Scan for the cell matching the given text and deliver its [X, Y] coordinate at center. 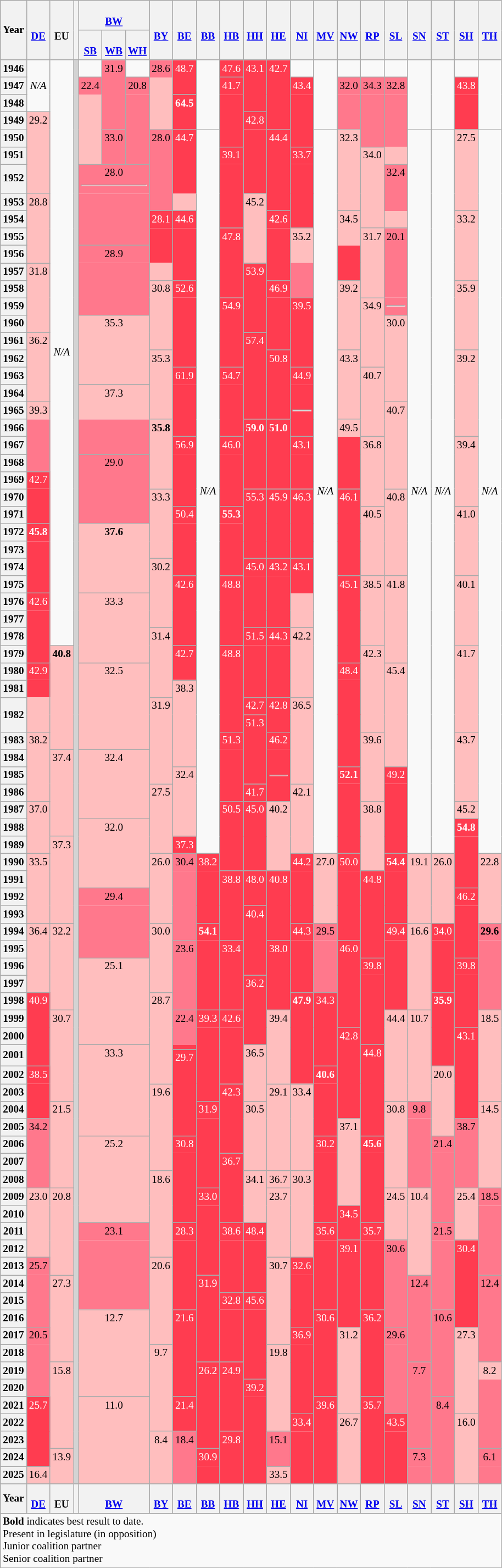
28.3 [185, 1231]
43.2 [278, 567]
1966 [14, 428]
15.1 [278, 1448]
41.0 [466, 541]
45.8 [38, 532]
1995 [14, 949]
1969 [14, 480]
2005 [14, 1127]
1974 [14, 567]
28.8 [38, 229]
37.6 [114, 558]
2024 [14, 1458]
1957 [14, 271]
1987 [14, 810]
2012 [14, 1249]
48.0 [255, 888]
34.9 [372, 333]
1971 [14, 515]
2006 [14, 1144]
28.7 [161, 1038]
1962 [14, 358]
1992 [14, 897]
44.6 [185, 219]
46.1 [349, 498]
1950 [14, 138]
57.4 [255, 341]
1972 [14, 532]
1991 [14, 880]
49.2 [395, 775]
23.6 [185, 949]
1996 [14, 966]
2016 [14, 1319]
24.5 [395, 1214]
19.6 [161, 1127]
35.8 [161, 454]
6.1 [490, 1458]
54.8 [466, 827]
32.5 [114, 705]
51.0 [278, 428]
WH [137, 45]
2014 [14, 1283]
1955 [14, 237]
53.9 [255, 271]
23.1 [114, 1231]
2020 [14, 1388]
64.5 [185, 112]
30.3 [302, 1214]
35.2 [302, 245]
51.5 [255, 637]
50.5 [232, 810]
31.7 [372, 263]
18.4 [185, 1440]
SB [90, 45]
1946 [14, 69]
52.6 [185, 289]
23.0 [38, 1223]
1953 [14, 202]
1988 [14, 827]
33.2 [466, 245]
32.6 [302, 1266]
16.6 [420, 966]
40.9 [38, 1001]
43.7 [466, 767]
1993 [14, 914]
39.5 [302, 307]
12.7 [114, 1353]
2000 [14, 1036]
29.0 [114, 463]
38.0 [278, 949]
33.7 [302, 155]
56.9 [185, 446]
44.7 [185, 138]
29.7 [185, 1058]
47.9 [302, 1001]
20.1 [395, 237]
1979 [14, 654]
36.4 [38, 958]
2021 [14, 1405]
15.8 [62, 1405]
2019 [14, 1371]
37.4 [62, 792]
21.6 [185, 1319]
1973 [14, 550]
1975 [14, 585]
1954 [14, 219]
7.3 [420, 1458]
1997 [14, 984]
2018 [14, 1353]
31.4 [161, 663]
45.9 [278, 498]
40.4 [255, 914]
19.8 [278, 1388]
54.1 [208, 932]
29.1 [278, 1127]
24.9 [232, 1371]
19.1 [420, 888]
1948 [14, 103]
34.2 [38, 1127]
47.8 [232, 237]
1951 [14, 155]
11.0 [114, 1440]
2007 [14, 1162]
1958 [14, 289]
54.7 [232, 376]
34.1 [255, 1197]
1949 [14, 121]
32.3 [349, 170]
40.6 [325, 1075]
2008 [14, 1179]
13.9 [62, 1466]
1983 [14, 741]
2013 [14, 1266]
48.7 [185, 77]
37.1 [349, 1162]
2022 [14, 1422]
52.1 [349, 775]
18.6 [161, 1214]
26.2 [208, 1371]
50.8 [278, 358]
50.4 [185, 515]
28.9 [114, 254]
8.2 [490, 1371]
1981 [14, 689]
2003 [14, 1092]
35.6 [325, 1231]
2010 [14, 1214]
38.3 [185, 723]
43.8 [466, 86]
1989 [14, 845]
9.7 [161, 1388]
2009 [14, 1197]
22.8 [490, 888]
1968 [14, 463]
49.4 [395, 932]
46.3 [302, 498]
10.4 [420, 1231]
38.6 [232, 1231]
20.5 [38, 1336]
2025 [14, 1475]
54.4 [395, 862]
1985 [14, 775]
2001 [14, 1055]
40.1 [466, 611]
1998 [14, 1001]
31.2 [349, 1370]
44.9 [302, 376]
29.2 [38, 153]
1963 [14, 376]
10.7 [420, 1055]
50.0 [349, 862]
37.0 [38, 827]
1986 [14, 793]
31.8 [38, 298]
29.8 [232, 1440]
44.2 [302, 862]
1982 [14, 714]
20.6 [161, 1301]
1984 [14, 758]
42.9 [38, 671]
43.5 [395, 1422]
28.6 [161, 69]
43.3 [349, 385]
27.0 [325, 888]
2011 [14, 1231]
46.9 [278, 289]
54.9 [232, 307]
43.4 [302, 86]
1952 [14, 179]
42.2 [302, 663]
36.8 [372, 471]
1978 [14, 637]
1967 [14, 446]
2017 [14, 1336]
2002 [14, 1075]
Bold indicates best result to date. Present in legislature (in opposition) Junior coalition partner Senior coalition partner [251, 1541]
47.6 [232, 69]
10.6 [443, 1319]
2015 [14, 1301]
25.2 [114, 1179]
26.7 [349, 1448]
25.4 [466, 1214]
45.4 [395, 714]
1999 [14, 1019]
40.2 [278, 836]
28.1 [161, 219]
1990 [14, 862]
1994 [14, 932]
1970 [14, 498]
23.7 [278, 1223]
1980 [14, 671]
59.0 [255, 428]
29.4 [114, 897]
1947 [14, 86]
WB [114, 45]
30.9 [208, 1458]
38.7 [466, 1127]
2004 [14, 1110]
1959 [14, 307]
61.9 [185, 376]
16.4 [38, 1475]
41.8 [395, 619]
40.5 [372, 541]
1960 [14, 324]
16.0 [466, 1448]
36.9 [302, 1336]
2023 [14, 1440]
9.8 [420, 1110]
1964 [14, 393]
25.1 [114, 1001]
1976 [14, 602]
14.5 [490, 1144]
49.5 [349, 428]
1956 [14, 254]
20.0 [443, 1101]
32.2 [62, 966]
30.5 [255, 1136]
1977 [14, 619]
42.1 [302, 819]
1965 [14, 410]
45.1 [349, 585]
29.5 [325, 932]
7.7 [420, 1371]
1961 [14, 341]
